From the cell containing the given text, extract its center point as [X, Y] coordinate. 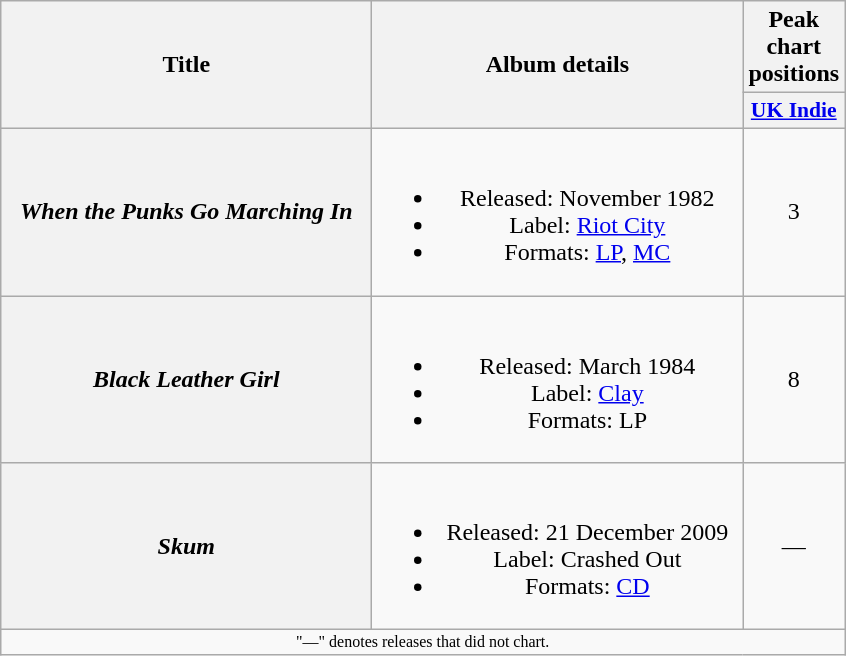
Black Leather Girl [186, 380]
8 [794, 380]
Released: November 1982Label: Riot CityFormats: LP, MC [558, 212]
"—" denotes releases that did not chart. [423, 642]
When the Punks Go Marching In [186, 212]
Released: March 1984Label: ClayFormats: LP [558, 380]
Title [186, 65]
Peak chart positions [794, 47]
— [794, 546]
Skum [186, 546]
3 [794, 212]
UK Indie [794, 111]
Album details [558, 65]
Released: 21 December 2009Label: Crashed OutFormats: CD [558, 546]
